For the text-containing cell, return its midpoint in [X, Y] coordinate format. 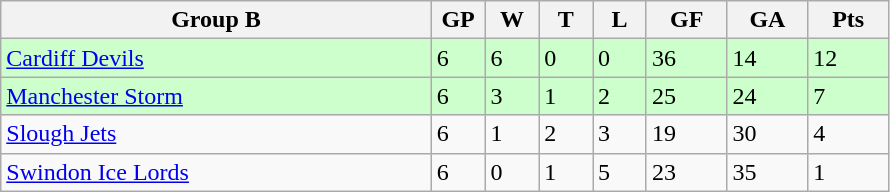
35 [768, 172]
GF [686, 20]
25 [686, 96]
Group B [216, 20]
Pts [848, 20]
23 [686, 172]
4 [848, 134]
T [566, 20]
Slough Jets [216, 134]
12 [848, 58]
Swindon Ice Lords [216, 172]
19 [686, 134]
30 [768, 134]
7 [848, 96]
5 [620, 172]
GA [768, 20]
24 [768, 96]
36 [686, 58]
GP [458, 20]
L [620, 20]
Manchester Storm [216, 96]
W [512, 20]
Cardiff Devils [216, 58]
14 [768, 58]
